Pinpoint the cell where the given text exists, returning its (x, y) midpoint coordinate. 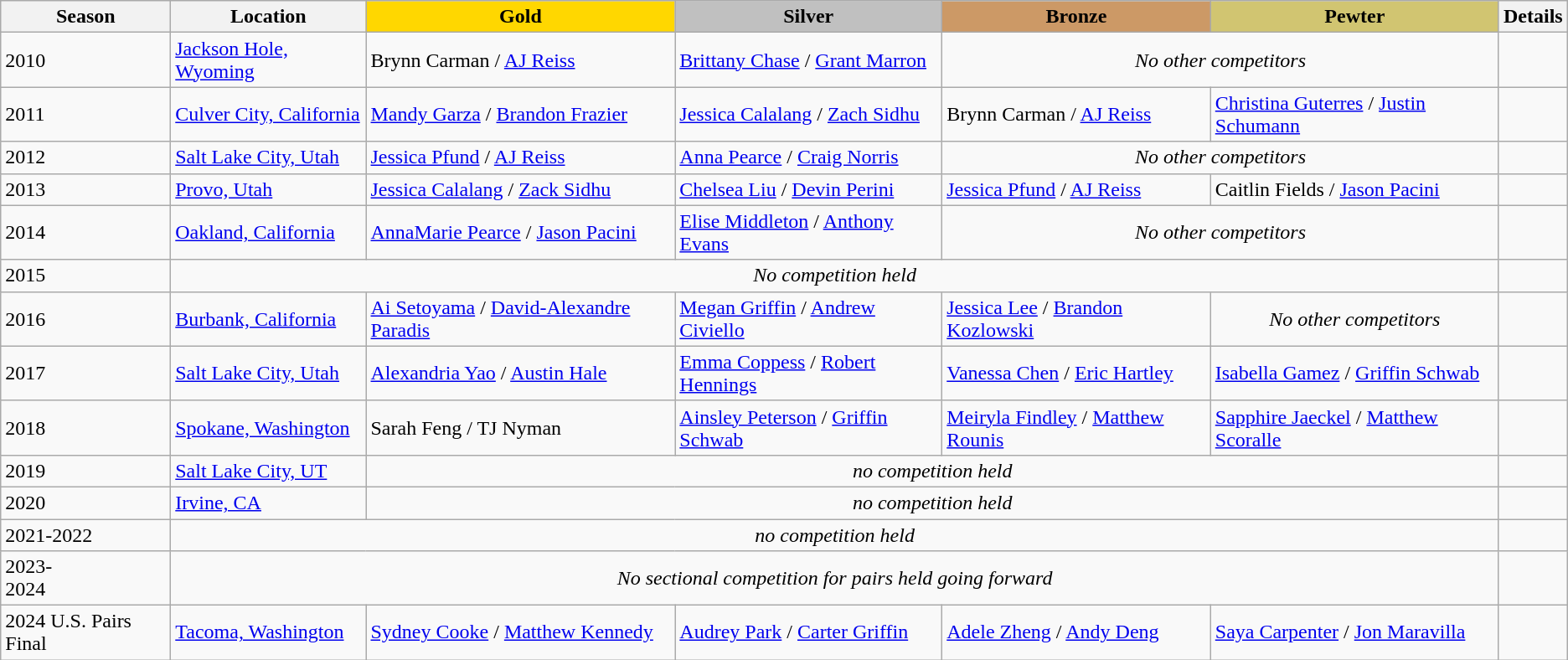
Brittany Chase / Grant Marron (809, 60)
2023-2024 (85, 578)
Chelsea Liu / Devin Perini (809, 189)
Ai Setoyama / David-Alexandre Paradis (521, 318)
Salt Lake City, UT (268, 471)
Spokane, Washington (268, 427)
Jessica Calalang / Zach Sidhu (809, 114)
2021-2022 (85, 535)
AnnaMarie Pearce / Jason Pacini (521, 233)
2012 (85, 157)
Season (85, 17)
Megan Griffin / Andrew Civiello (809, 318)
2016 (85, 318)
Jackson Hole, Wyoming (268, 60)
Details (1533, 17)
Ainsley Peterson / Griffin Schwab (809, 427)
Irvine, CA (268, 503)
2024 U.S. Pairs Final (85, 633)
Meiryla Findley / Matthew Rounis (1077, 427)
2011 (85, 114)
Location (268, 17)
Jessica Calalang / Zack Sidhu (521, 189)
Sapphire Jaeckel / Matthew Scoralle (1354, 427)
Elise Middleton / Anthony Evans (809, 233)
Tacoma, Washington (268, 633)
2013 (85, 189)
Emma Coppess / Robert Hennings (809, 374)
Sydney Cooke / Matthew Kennedy (521, 633)
2019 (85, 471)
No sectional competition for pairs held going forward (835, 578)
2015 (85, 276)
No competition held (835, 276)
Jessica Lee / Brandon Kozlowski (1077, 318)
Anna Pearce / Craig Norris (809, 157)
Culver City, California (268, 114)
Caitlin Fields / Jason Pacini (1354, 189)
2017 (85, 374)
Alexandria Yao / Austin Hale (521, 374)
Provo, Utah (268, 189)
Isabella Gamez / Griffin Schwab (1354, 374)
Christina Guterres / Justin Schumann (1354, 114)
Adele Zheng / Andy Deng (1077, 633)
Oakland, California (268, 233)
Burbank, California (268, 318)
Audrey Park / Carter Griffin (809, 633)
Gold (521, 17)
Mandy Garza / Brandon Frazier (521, 114)
Vanessa Chen / Eric Hartley (1077, 374)
Saya Carpenter / Jon Maravilla (1354, 633)
2018 (85, 427)
Sarah Feng / TJ Nyman (521, 427)
2020 (85, 503)
Bronze (1077, 17)
2010 (85, 60)
Pewter (1354, 17)
Silver (809, 17)
2014 (85, 233)
